For the text-containing cell, return its midpoint in [X, Y] coordinate format. 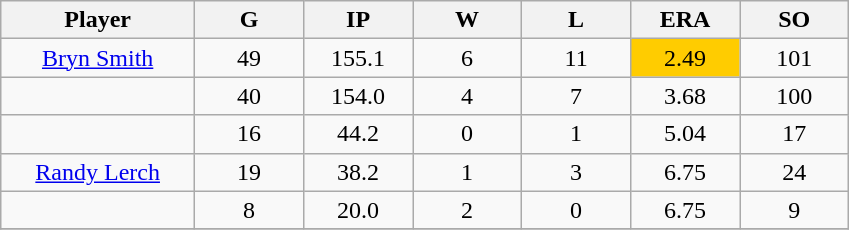
4 [468, 96]
11 [576, 58]
3 [576, 172]
7 [576, 96]
3.68 [686, 96]
W [468, 20]
44.2 [358, 134]
2.49 [686, 58]
9 [794, 210]
ERA [686, 20]
Bryn Smith [98, 58]
IP [358, 20]
100 [794, 96]
2 [468, 210]
101 [794, 58]
G [250, 20]
38.2 [358, 172]
L [576, 20]
20.0 [358, 210]
155.1 [358, 58]
8 [250, 210]
17 [794, 134]
16 [250, 134]
Randy Lerch [98, 172]
19 [250, 172]
5.04 [686, 134]
24 [794, 172]
154.0 [358, 96]
40 [250, 96]
SO [794, 20]
49 [250, 58]
6 [468, 58]
Player [98, 20]
